Scan for the cell matching the given text and deliver its (X, Y) coordinate at center. 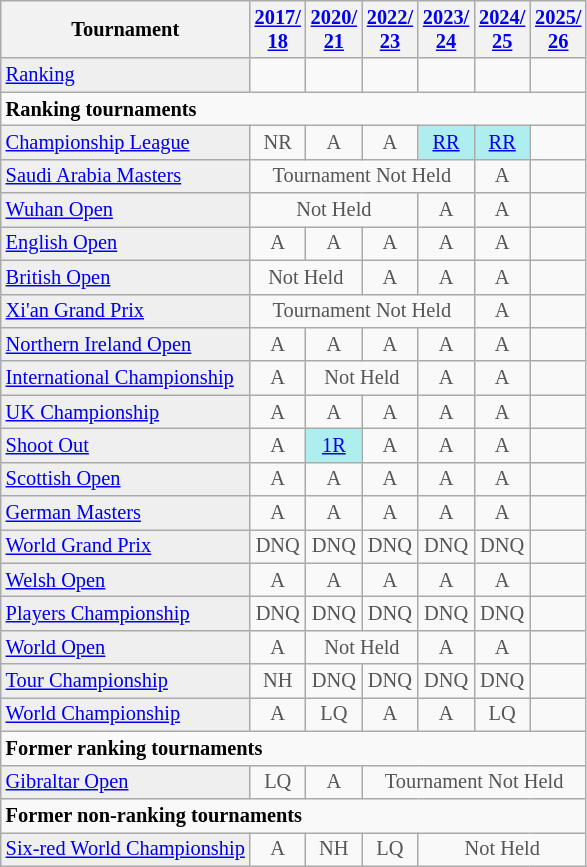
2022/23 (390, 29)
Saudi Arabia Masters (126, 176)
Scottish Open (126, 479)
2020/21 (334, 29)
Xi'an Grand Prix (126, 311)
NR (278, 142)
1R (334, 445)
2025/26 (558, 29)
Wuhan Open (126, 210)
Northern Ireland Open (126, 344)
World Grand Prix (126, 546)
Former ranking tournaments (294, 748)
English Open (126, 243)
Ranking (126, 75)
Tournament (126, 29)
Players Championship (126, 613)
Championship League (126, 142)
German Masters (126, 513)
Former non-ranking tournaments (294, 815)
2017/18 (278, 29)
World Open (126, 647)
Ranking tournaments (294, 109)
Six-red World Championship (126, 849)
Gibraltar Open (126, 782)
2024/25 (502, 29)
Shoot Out (126, 445)
World Championship (126, 714)
Tour Championship (126, 681)
2023/24 (446, 29)
British Open (126, 277)
International Championship (126, 378)
Welsh Open (126, 580)
UK Championship (126, 412)
